Find where the given text appears and provide that cell's center as [X, Y] coordinate. 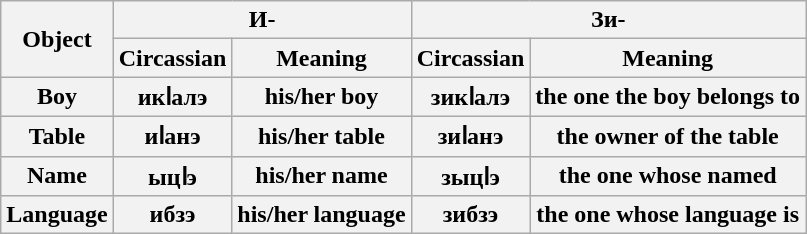
Name [57, 176]
the one whose named [668, 176]
Language [57, 215]
his/her name [322, 176]
иӏанэ [172, 136]
зиӏанэ [470, 136]
his/her table [322, 136]
the one the boy belongs to [668, 97]
Зи- [608, 20]
Table [57, 136]
his/her boy [322, 97]
the one whose language is [668, 215]
зыцӏэ [470, 176]
икӏалэ [172, 97]
И- [262, 20]
зибзэ [470, 215]
зикӏалэ [470, 97]
his/her language [322, 215]
ыцӏэ [172, 176]
the owner of the table [668, 136]
ибзэ [172, 215]
Boy [57, 97]
Object [57, 39]
